Identify which cell holds the provided text, then report its [X, Y] central coordinate. 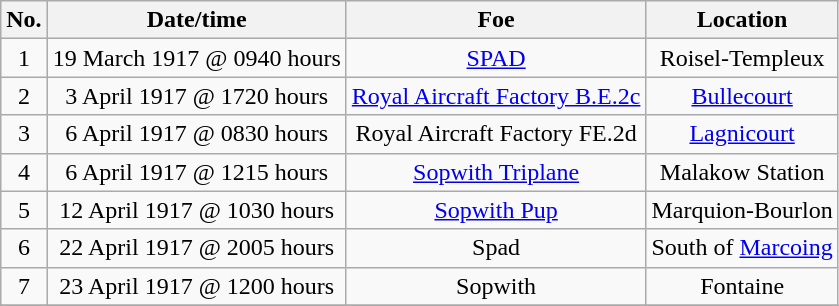
19 March 1917 @ 0940 hours [196, 58]
Location [742, 20]
5 [24, 210]
6 [24, 248]
Roisel-Templeux [742, 58]
3 [24, 134]
Marquion-Bourlon [742, 210]
7 [24, 286]
Foe [496, 20]
4 [24, 172]
Date/time [196, 20]
Royal Aircraft Factory B.E.2c [496, 96]
Fontaine [742, 286]
Bullecourt [742, 96]
1 [24, 58]
SPAD [496, 58]
Sopwith [496, 286]
Sopwith Triplane [496, 172]
12 April 1917 @ 1030 hours [196, 210]
Sopwith Pup [496, 210]
2 [24, 96]
3 April 1917 @ 1720 hours [196, 96]
6 April 1917 @ 1215 hours [196, 172]
No. [24, 20]
Malakow Station [742, 172]
22 April 1917 @ 2005 hours [196, 248]
Royal Aircraft Factory FE.2d [496, 134]
23 April 1917 @ 1200 hours [196, 286]
Spad [496, 248]
Lagnicourt [742, 134]
South of Marcoing [742, 248]
6 April 1917 @ 0830 hours [196, 134]
